Determine the (X, Y) coordinate at the center of the cell enclosing the given text.  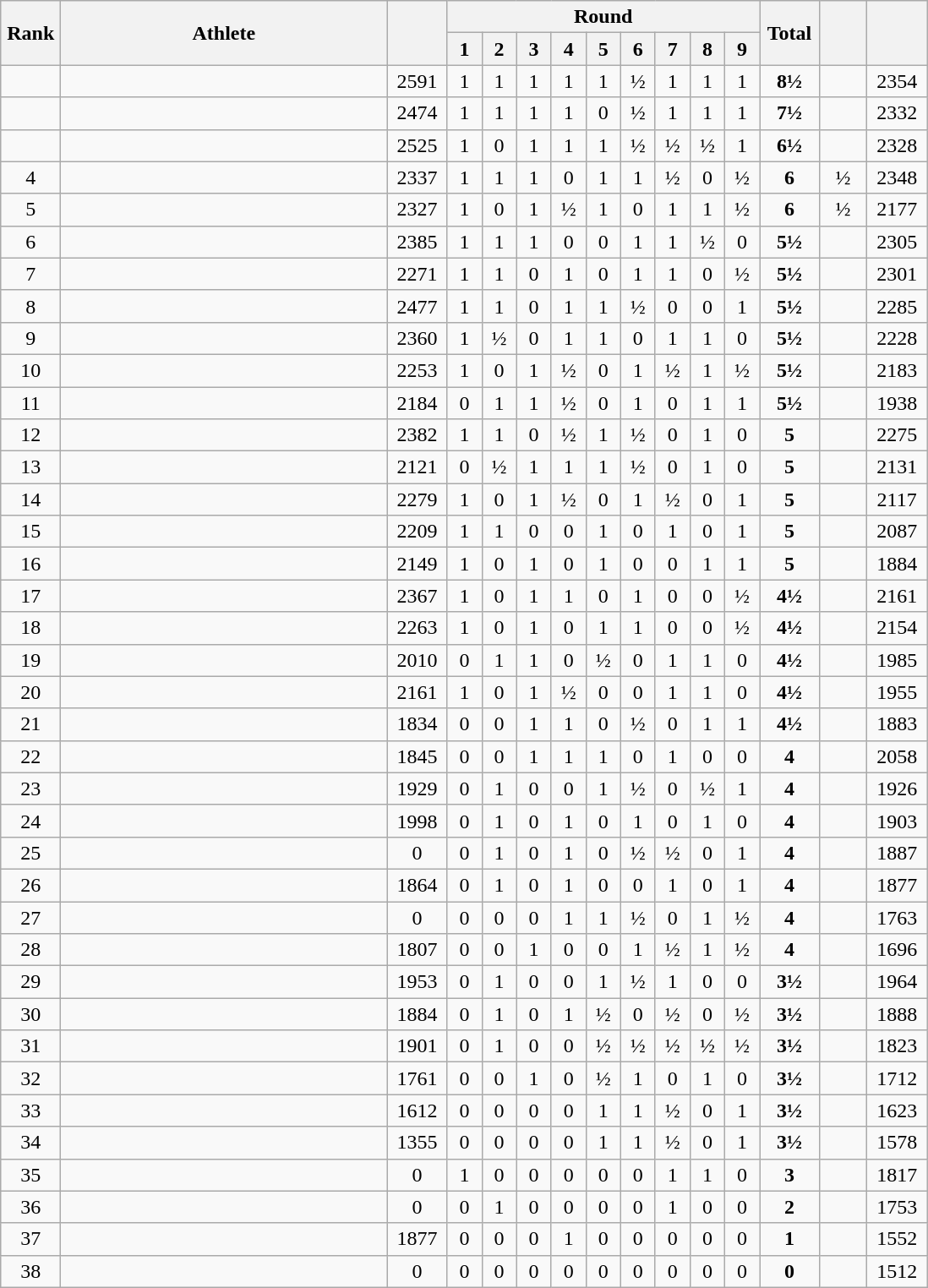
2360 (418, 338)
34 (30, 1143)
16 (30, 564)
2367 (418, 596)
1929 (418, 789)
22 (30, 756)
Athlete (224, 33)
2474 (418, 113)
2328 (898, 145)
2149 (418, 564)
31 (30, 1046)
1612 (418, 1111)
Rank (30, 33)
21 (30, 724)
1998 (418, 821)
8½ (789, 81)
2209 (418, 532)
1883 (898, 724)
38 (30, 1271)
32 (30, 1078)
Round (603, 17)
1578 (898, 1143)
10 (30, 370)
2305 (898, 242)
2385 (418, 242)
2301 (898, 274)
1623 (898, 1111)
1888 (898, 1014)
20 (30, 692)
2154 (898, 628)
2285 (898, 306)
2279 (418, 499)
17 (30, 596)
1817 (898, 1175)
2337 (418, 177)
1864 (418, 885)
1761 (418, 1078)
2271 (418, 274)
2228 (898, 338)
1964 (898, 982)
2253 (418, 370)
14 (30, 499)
2275 (898, 435)
1552 (898, 1239)
2327 (418, 210)
28 (30, 950)
1753 (898, 1207)
1903 (898, 821)
1845 (418, 756)
2131 (898, 467)
23 (30, 789)
2525 (418, 145)
24 (30, 821)
1955 (898, 692)
1887 (898, 853)
35 (30, 1175)
19 (30, 660)
36 (30, 1207)
2263 (418, 628)
2087 (898, 532)
2184 (418, 403)
2121 (418, 467)
2382 (418, 435)
Total (789, 33)
12 (30, 435)
30 (30, 1014)
2348 (898, 177)
1512 (898, 1271)
1823 (898, 1046)
2117 (898, 499)
1901 (418, 1046)
2058 (898, 756)
2177 (898, 210)
1712 (898, 1078)
1953 (418, 982)
1834 (418, 724)
1985 (898, 660)
6½ (789, 145)
2332 (898, 113)
7½ (789, 113)
1938 (898, 403)
15 (30, 532)
2477 (418, 306)
1926 (898, 789)
25 (30, 853)
2591 (418, 81)
29 (30, 982)
2354 (898, 81)
37 (30, 1239)
2010 (418, 660)
33 (30, 1111)
1696 (898, 950)
26 (30, 885)
1355 (418, 1143)
2183 (898, 370)
13 (30, 467)
1807 (418, 950)
11 (30, 403)
27 (30, 917)
1763 (898, 917)
18 (30, 628)
